From the cell containing the given text, extract its center point as (X, Y) coordinate. 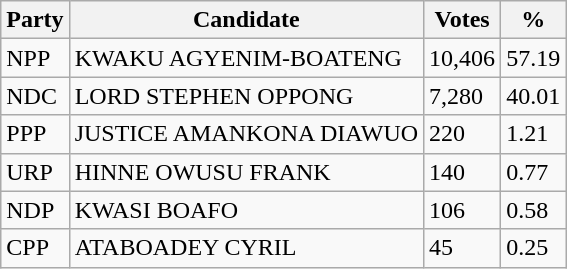
HINNE OWUSU FRANK (246, 172)
0.77 (534, 172)
106 (462, 210)
40.01 (534, 96)
URP (35, 172)
CPP (35, 248)
NDP (35, 210)
Candidate (246, 20)
7,280 (462, 96)
Party (35, 20)
140 (462, 172)
NPP (35, 58)
57.19 (534, 58)
0.58 (534, 210)
0.25 (534, 248)
% (534, 20)
KWASI BOAFO (246, 210)
1.21 (534, 134)
PPP (35, 134)
ATABOADEY CYRIL (246, 248)
JUSTICE AMANKONA DIAWUO (246, 134)
Votes (462, 20)
NDC (35, 96)
10,406 (462, 58)
LORD STEPHEN OPPONG (246, 96)
45 (462, 248)
220 (462, 134)
KWAKU AGYENIM-BOATENG (246, 58)
